Locate the cell with the specified text and output its (X, Y) center coordinate. 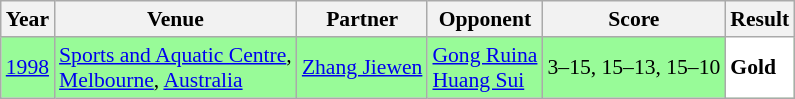
Gold (760, 68)
Partner (362, 19)
Sports and Aquatic Centre,Melbourne, Australia (176, 68)
1998 (28, 68)
Result (760, 19)
Score (634, 19)
Zhang Jiewen (362, 68)
Year (28, 19)
3–15, 15–13, 15–10 (634, 68)
Opponent (484, 19)
Gong Ruina Huang Sui (484, 68)
Venue (176, 19)
